Provide the (x, y) coordinate of the cell's center where the given text is located.  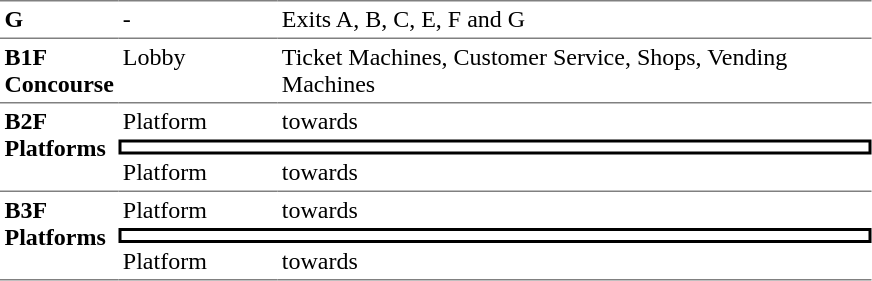
G (59, 19)
- (198, 19)
B2F Platforms (59, 148)
Exits A, B, C, E, F and G (574, 19)
B3F Platforms (59, 236)
Lobby (198, 71)
Ticket Machines, Customer Service, Shops, Vending Machines (574, 71)
B1FConcourse (59, 71)
